Provide the [X, Y] coordinate of the cell's center where the given text is located.  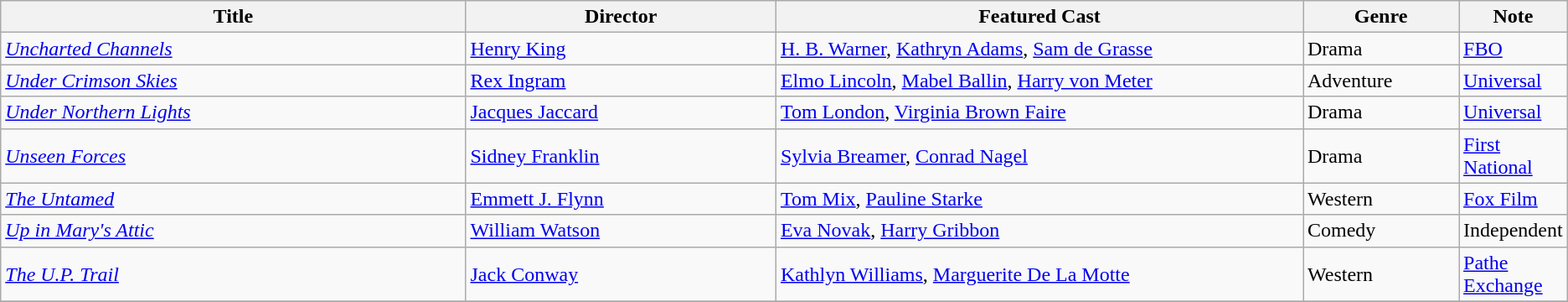
Eva Novak, Harry Gribbon [1039, 231]
Title [233, 17]
Jack Conway [621, 273]
Tom London, Virginia Brown Faire [1039, 112]
Kathlyn Williams, Marguerite De La Motte [1039, 273]
Under Crimson Skies [233, 81]
Independent [1514, 231]
Uncharted Channels [233, 49]
Rex Ingram [621, 81]
William Watson [621, 231]
Sylvia Breamer, Conrad Nagel [1039, 156]
H. B. Warner, Kathryn Adams, Sam de Grasse [1039, 49]
First National [1514, 156]
Comedy [1381, 231]
Under Northern Lights [233, 112]
Featured Cast [1039, 17]
Sidney Franklin [621, 156]
Unseen Forces [233, 156]
Jacques Jaccard [621, 112]
Adventure [1381, 81]
Up in Mary's Attic [233, 231]
The Untamed [233, 199]
Director [621, 17]
Henry King [621, 49]
Pathe Exchange [1514, 273]
Genre [1381, 17]
Elmo Lincoln, Mabel Ballin, Harry von Meter [1039, 81]
FBO [1514, 49]
The U.P. Trail [233, 273]
Fox Film [1514, 199]
Note [1514, 17]
Tom Mix, Pauline Starke [1039, 199]
Emmett J. Flynn [621, 199]
